Identify which cell holds the provided text, then report its [x, y] central coordinate. 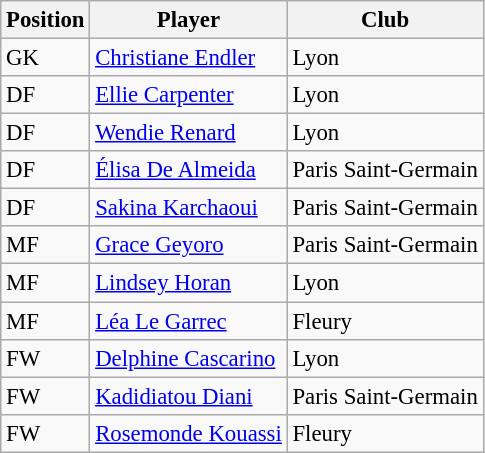
Christiane Endler [188, 58]
Player [188, 20]
Delphine Cascarino [188, 358]
GK [46, 58]
Ellie Carpenter [188, 95]
Grace Geyoro [188, 245]
Club [385, 20]
Élisa De Almeida [188, 170]
Wendie Renard [188, 133]
Kadidiatou Diani [188, 396]
Rosemonde Kouassi [188, 433]
Léa Le Garrec [188, 321]
Sakina Karchaoui [188, 208]
Position [46, 20]
Lindsey Horan [188, 283]
